Detect which cell encompasses the target text, then output its (X, Y) center coordinate. 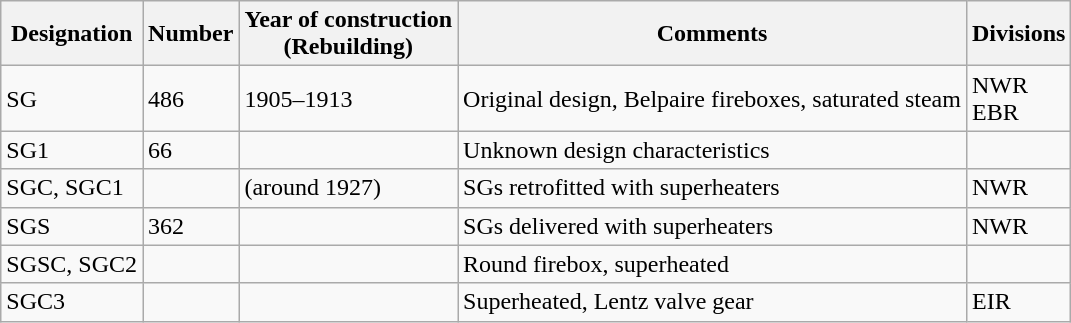
Designation (72, 34)
SGS (72, 226)
SG1 (72, 150)
SGSC, SGC2 (72, 264)
Comments (712, 34)
Year of construction(Rebuilding) (348, 34)
Round firebox, superheated (712, 264)
SG (72, 98)
Number (191, 34)
EIR (1018, 302)
SGC3 (72, 302)
486 (191, 98)
Unknown design characteristics (712, 150)
SGs delivered with superheaters (712, 226)
SGs retrofitted with superheaters (712, 188)
1905–1913 (348, 98)
SGC, SGC1 (72, 188)
Superheated, Lentz valve gear (712, 302)
362 (191, 226)
Divisions (1018, 34)
(around 1927) (348, 188)
NWREBR (1018, 98)
66 (191, 150)
Original design, Belpaire fireboxes, saturated steam (712, 98)
